Locate the cell with the specified text and output its [X, Y] center coordinate. 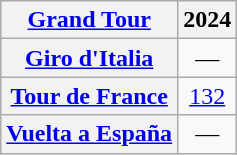
132 [208, 96]
Vuelta a España [90, 134]
Tour de France [90, 96]
Giro d'Italia [90, 58]
2024 [208, 20]
Grand Tour [90, 20]
